Detect which cell encompasses the target text, then output its (x, y) center coordinate. 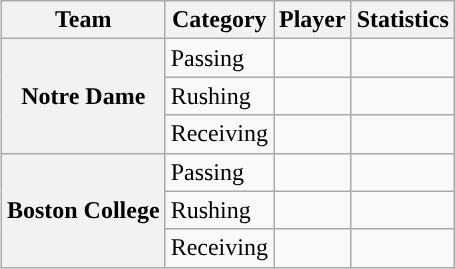
Boston College (83, 210)
Team (83, 20)
Category (219, 20)
Notre Dame (83, 96)
Statistics (402, 20)
Player (313, 20)
